Provide the [X, Y] coordinate of the cell's center where the given text is located.  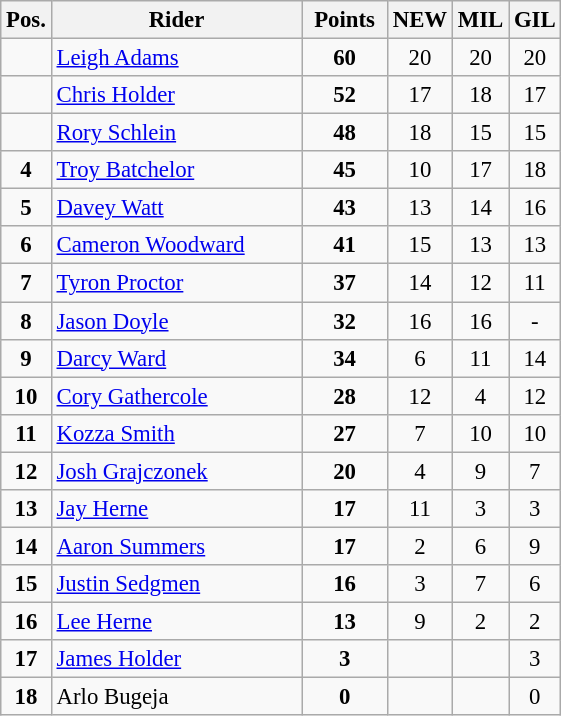
Jason Doyle [176, 321]
5 [26, 208]
8 [26, 321]
45 [345, 170]
27 [345, 433]
Rory Schlein [176, 133]
Arlo Bugeja [176, 697]
Cory Gathercole [176, 396]
Tyron Proctor [176, 283]
Points [345, 20]
Leigh Adams [176, 58]
GIL [535, 20]
NEW [420, 20]
- [535, 321]
MIL [480, 20]
Lee Herne [176, 621]
Kozza Smith [176, 433]
Davey Watt [176, 208]
37 [345, 283]
28 [345, 396]
Darcy Ward [176, 358]
Troy Batchelor [176, 170]
Pos. [26, 20]
Josh Grajczonek [176, 471]
Justin Sedgmen [176, 584]
32 [345, 321]
34 [345, 358]
Chris Holder [176, 95]
41 [345, 245]
Rider [176, 20]
James Holder [176, 659]
Aaron Summers [176, 546]
Jay Herne [176, 509]
Cameron Woodward [176, 245]
60 [345, 58]
48 [345, 133]
43 [345, 208]
52 [345, 95]
